Return (X, Y) of the center of cell containing provided text 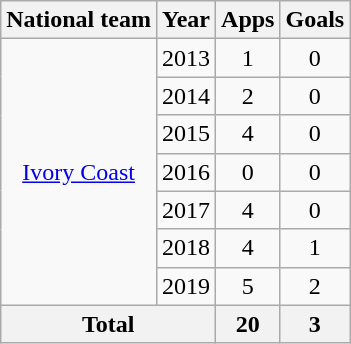
2015 (186, 134)
5 (248, 286)
Apps (248, 20)
National team (79, 20)
2019 (186, 286)
Year (186, 20)
2013 (186, 58)
2016 (186, 172)
Goals (315, 20)
Ivory Coast (79, 172)
2014 (186, 96)
2018 (186, 248)
Total (108, 324)
20 (248, 324)
3 (315, 324)
2017 (186, 210)
